Provide the [X, Y] coordinate of the cell's center where the given text is located.  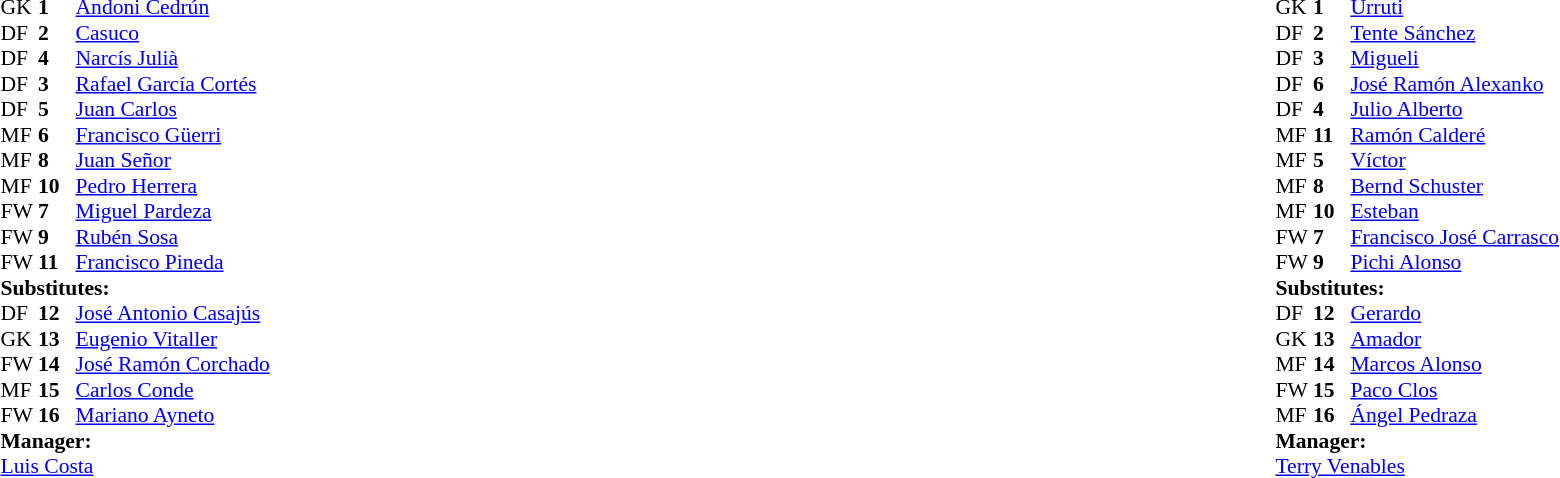
Miguel Pardeza [173, 211]
Rafael García Cortés [173, 84]
Casuco [173, 33]
Julio Alberto [1454, 109]
Ramón Calderé [1454, 135]
Francisco Pineda [173, 263]
José Ramón Corchado [173, 365]
José Antonio Casajús [173, 313]
Pichi Alonso [1454, 263]
Juan Señor [173, 161]
Bernd Schuster [1454, 186]
Pedro Herrera [173, 186]
Rubén Sosa [173, 237]
Francisco Güerri [173, 135]
Eugenio Vitaller [173, 339]
Víctor [1454, 161]
José Ramón Alexanko [1454, 84]
Marcos Alonso [1454, 365]
Mariano Ayneto [173, 415]
Amador [1454, 339]
Francisco José Carrasco [1454, 237]
Narcís Julià [173, 59]
Gerardo [1454, 313]
Migueli [1454, 59]
Esteban [1454, 211]
Carlos Conde [173, 390]
Paco Clos [1454, 390]
Juan Carlos [173, 109]
Ángel Pedraza [1454, 415]
Tente Sánchez [1454, 33]
